Determine the (X, Y) coordinate at the center of the cell enclosing the given text.  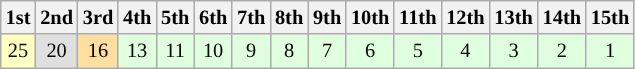
6th (213, 17)
5 (418, 51)
2nd (56, 17)
8th (289, 17)
11th (418, 17)
3rd (98, 17)
2 (562, 51)
9 (251, 51)
5th (175, 17)
10th (370, 17)
3 (514, 51)
10 (213, 51)
25 (18, 51)
6 (370, 51)
4 (465, 51)
7 (327, 51)
1 (610, 51)
7th (251, 17)
20 (56, 51)
15th (610, 17)
8 (289, 51)
9th (327, 17)
14th (562, 17)
11 (175, 51)
4th (137, 17)
13th (514, 17)
12th (465, 17)
16 (98, 51)
1st (18, 17)
13 (137, 51)
